Determine the (x, y) coordinate at the center of the cell enclosing the given text.  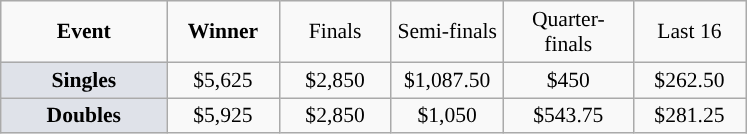
Doubles (84, 116)
$450 (568, 80)
Finals (335, 32)
$543.75 (568, 116)
Singles (84, 80)
$1,087.50 (447, 80)
Event (84, 32)
Last 16 (689, 32)
$281.25 (689, 116)
Semi-finals (447, 32)
Winner (223, 32)
$5,625 (223, 80)
Quarter-finals (568, 32)
$1,050 (447, 116)
$262.50 (689, 80)
$5,925 (223, 116)
